Provide the (x, y) coordinate of the cell's center where the given text is located.  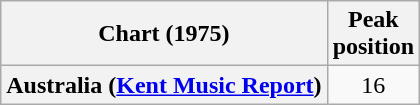
16 (373, 85)
Chart (1975) (164, 34)
Peakposition (373, 34)
Australia (Kent Music Report) (164, 85)
